Capture the cell that displays the provided text and extract its (x, y) central coordinate. 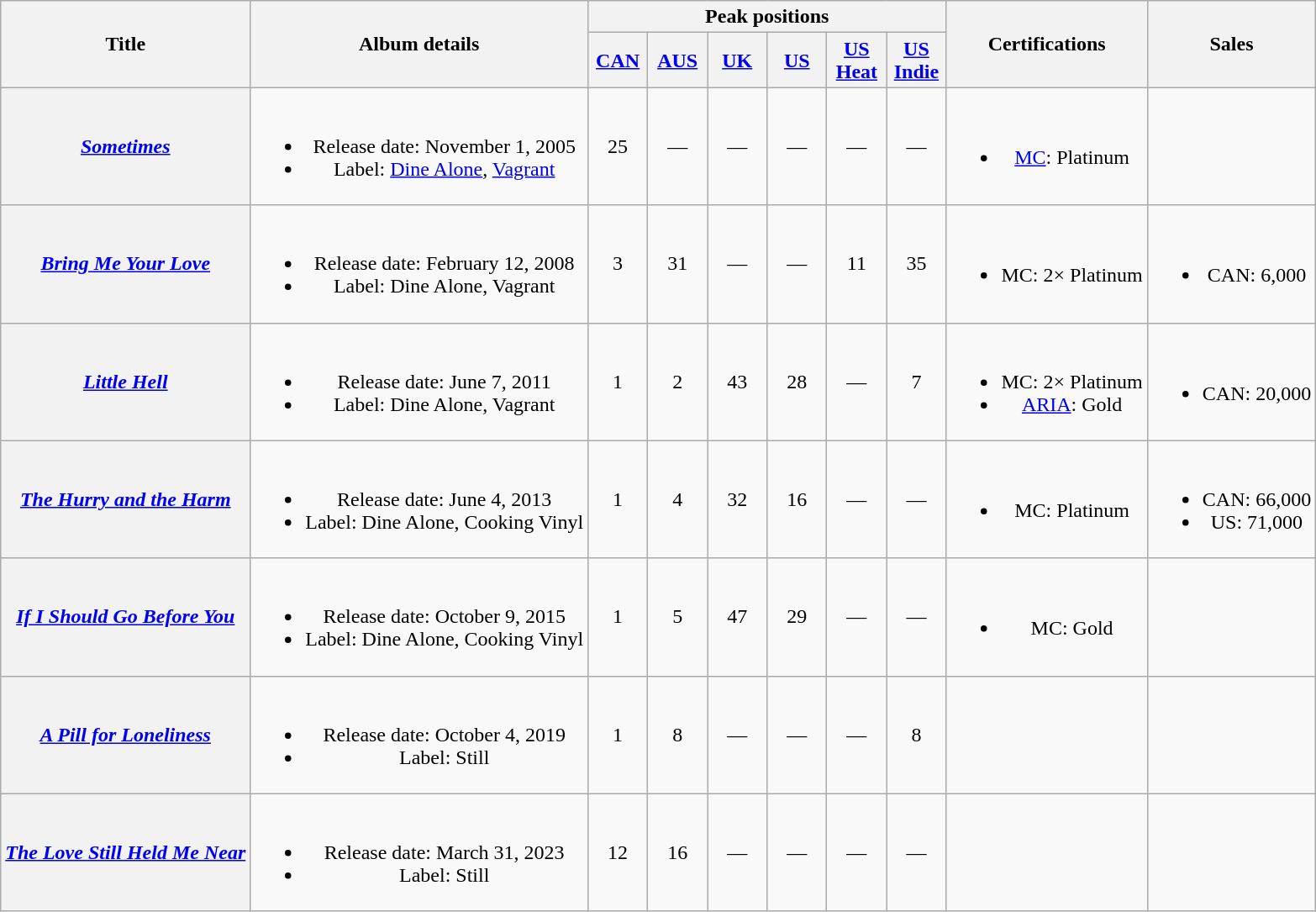
If I Should Go Before You (126, 617)
25 (619, 146)
Release date: February 12, 2008Label: Dine Alone, Vagrant (419, 264)
Certifications (1047, 44)
47 (738, 617)
UK (738, 61)
31 (677, 264)
MC: Gold (1047, 617)
CAN (619, 61)
3 (619, 264)
2 (677, 382)
11 (857, 264)
Release date: October 9, 2015Label: Dine Alone, Cooking Vinyl (419, 617)
12 (619, 852)
CAN: 6,000 (1231, 264)
USHeat (857, 61)
USIndie (916, 61)
US (797, 61)
A Pill for Loneliness (126, 735)
32 (738, 499)
Sales (1231, 44)
CAN: 20,000 (1231, 382)
4 (677, 499)
7 (916, 382)
MC: 2× Platinum (1047, 264)
5 (677, 617)
Release date: March 31, 2023Label: Still (419, 852)
Release date: June 4, 2013Label: Dine Alone, Cooking Vinyl (419, 499)
Peak positions (767, 17)
Bring Me Your Love (126, 264)
43 (738, 382)
The Hurry and the Harm (126, 499)
The Love Still Held Me Near (126, 852)
AUS (677, 61)
Release date: June 7, 2011Label: Dine Alone, Vagrant (419, 382)
28 (797, 382)
Release date: October 4, 2019Label: Still (419, 735)
Release date: November 1, 2005Label: Dine Alone, Vagrant (419, 146)
Title (126, 44)
35 (916, 264)
29 (797, 617)
Album details (419, 44)
Sometimes (126, 146)
Little Hell (126, 382)
MC: 2× PlatinumARIA: Gold (1047, 382)
CAN: 66,000US: 71,000 (1231, 499)
